Provide the (X, Y) coordinate of the cell's center where the given text is located.  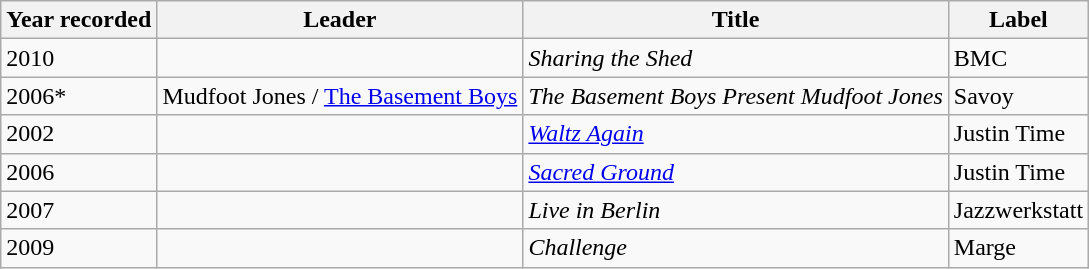
Live in Berlin (736, 210)
2006* (79, 96)
2002 (79, 134)
2007 (79, 210)
Mudfoot Jones / The Basement Boys (340, 96)
The Basement Boys Present Mudfoot Jones (736, 96)
Marge (1018, 248)
Sharing the Shed (736, 58)
Challenge (736, 248)
2010 (79, 58)
Savoy (1018, 96)
2006 (79, 172)
2009 (79, 248)
Jazzwerkstatt (1018, 210)
Waltz Again (736, 134)
Title (736, 20)
Label (1018, 20)
BMC (1018, 58)
Year recorded (79, 20)
Sacred Ground (736, 172)
Leader (340, 20)
